From the cell containing the given text, extract its center point as [X, Y] coordinate. 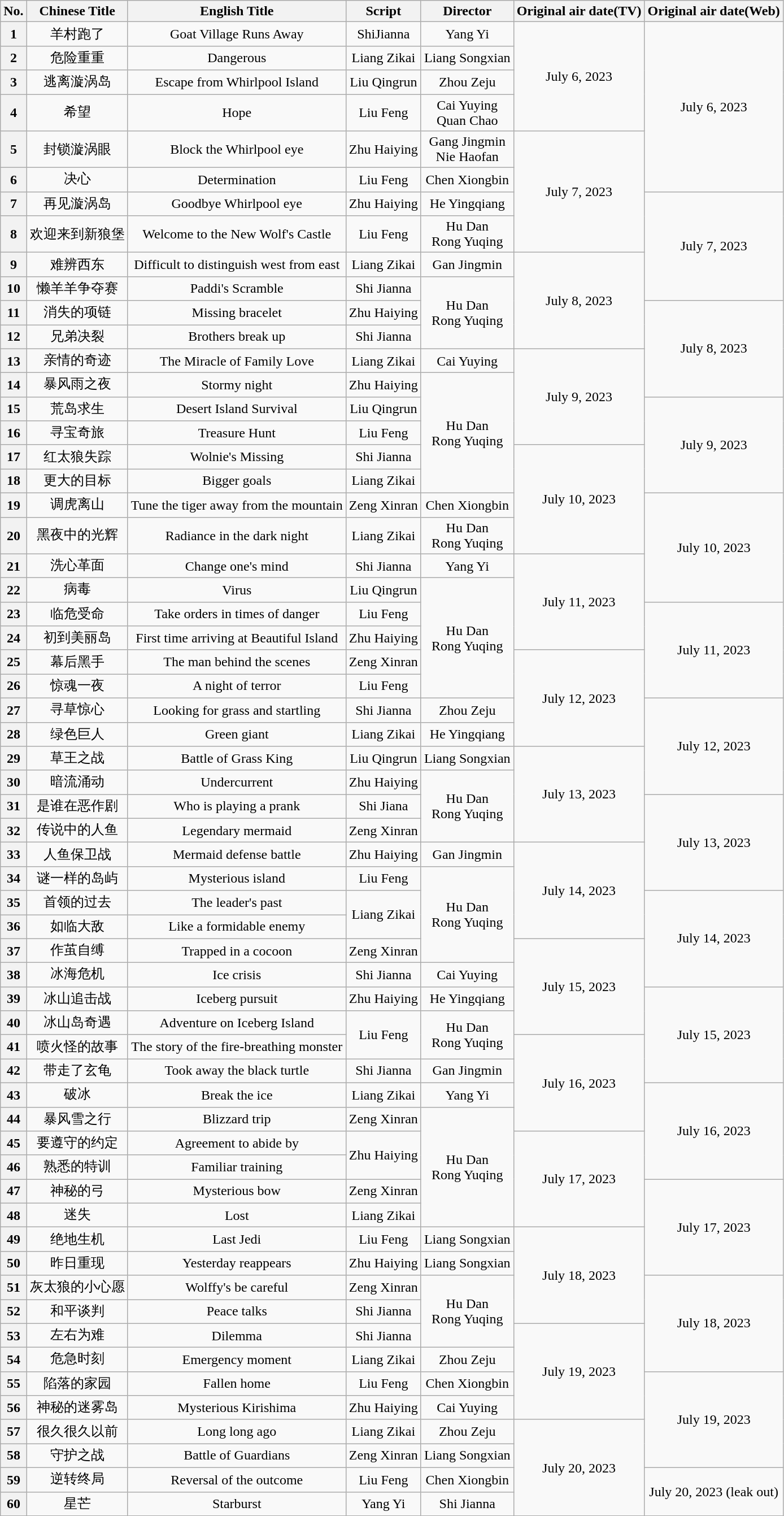
19 [14, 505]
再见漩涡岛 [77, 203]
Virus [237, 590]
40 [14, 1023]
22 [14, 590]
Last Jedi [237, 1240]
Emergency moment [237, 1359]
Goodbye Whirlpool eye [237, 203]
星芒 [77, 1504]
Bigger goals [237, 481]
Director [467, 11]
Mysterious bow [237, 1191]
27 [14, 710]
黑夜中的光辉 [77, 536]
作茧自缚 [77, 950]
Mermaid defense battle [237, 854]
Hope [237, 112]
July 20, 2023 (leak out) [714, 1492]
喷火怪的故事 [77, 1046]
60 [14, 1504]
要遵守的约定 [77, 1144]
23 [14, 614]
12 [14, 337]
Undercurrent [237, 782]
Battle of Guardians [237, 1456]
Mysterious Kirishima [237, 1408]
47 [14, 1191]
Dilemma [237, 1336]
Missing bracelet [237, 313]
24 [14, 638]
6 [14, 180]
58 [14, 1456]
Who is playing a prank [237, 807]
Break the ice [237, 1095]
Script [383, 11]
和平谈判 [77, 1312]
Iceberg pursuit [237, 999]
羊村跑了 [77, 34]
44 [14, 1119]
First time arriving at Beautiful Island [237, 638]
39 [14, 999]
Gang JingminNie Haofan [467, 149]
32 [14, 831]
59 [14, 1479]
Cai YuyingQuan Chao [467, 112]
26 [14, 686]
神秘的迷雾岛 [77, 1408]
A night of terror [237, 686]
神秘的弓 [77, 1191]
57 [14, 1432]
41 [14, 1046]
逆转终局 [77, 1479]
35 [14, 903]
56 [14, 1408]
13 [14, 360]
Legendary mermaid [237, 831]
更大的目标 [77, 481]
2 [14, 58]
Original air date(TV) [579, 11]
封锁漩涡眼 [77, 149]
Battle of Grass King [237, 758]
草王之战 [77, 758]
Brothers break up [237, 337]
Paddi's Scramble [237, 288]
希望 [77, 112]
11 [14, 313]
Blizzard trip [237, 1119]
谜一样的岛屿 [77, 878]
53 [14, 1336]
4 [14, 112]
人鱼保卫战 [77, 854]
Dangerous [237, 58]
Trapped in a cocoon [237, 950]
守护之战 [77, 1456]
8 [14, 234]
很久很久以前 [77, 1432]
July 20, 2023 [579, 1467]
Desert Island Survival [237, 409]
危险重重 [77, 58]
55 [14, 1383]
28 [14, 735]
冰海危机 [77, 975]
Looking for grass and startling [237, 710]
No. [14, 11]
50 [14, 1263]
调虎离山 [77, 505]
是谁在恶作剧 [77, 807]
初到美丽岛 [77, 638]
带走了玄龟 [77, 1071]
14 [14, 385]
亲情的奇迹 [77, 360]
绿色巨人 [77, 735]
Took away the black turtle [237, 1071]
首领的过去 [77, 903]
Original air date(Web) [714, 11]
51 [14, 1287]
43 [14, 1095]
Adventure on Iceberg Island [237, 1023]
Chinese Title [77, 11]
传说中的人鱼 [77, 831]
暗流涌动 [77, 782]
Agreement to abide by [237, 1144]
46 [14, 1167]
暴风雨之夜 [77, 385]
45 [14, 1144]
冰山岛奇遇 [77, 1023]
37 [14, 950]
48 [14, 1215]
33 [14, 854]
Reversal of the outcome [237, 1479]
Long long ago [237, 1432]
昨日重现 [77, 1263]
1 [14, 34]
Peace talks [237, 1312]
English Title [237, 11]
7 [14, 203]
灰太狼的小心愿 [77, 1287]
17 [14, 457]
病毒 [77, 590]
Treasure Hunt [237, 433]
熟悉的特训 [77, 1167]
欢迎来到新狼堡 [77, 234]
绝地生机 [77, 1240]
Fallen home [237, 1383]
The man behind the scenes [237, 662]
30 [14, 782]
42 [14, 1071]
Goat Village Runs Away [237, 34]
Stormy night [237, 385]
9 [14, 264]
惊魂一夜 [77, 686]
Change one's mind [237, 566]
兄弟决裂 [77, 337]
Difficult to distinguish west from east [237, 264]
The Miracle of Family Love [237, 360]
Green giant [237, 735]
29 [14, 758]
5 [14, 149]
52 [14, 1312]
Mysterious island [237, 878]
Determination [237, 180]
54 [14, 1359]
31 [14, 807]
暴风雪之行 [77, 1119]
Take orders in times of danger [237, 614]
红太狼失踪 [77, 457]
难辨西东 [77, 264]
10 [14, 288]
21 [14, 566]
Block the Whirlpool eye [237, 149]
Wolnie's Missing [237, 457]
危急时刻 [77, 1359]
冰山追击战 [77, 999]
Yesterday reappears [237, 1263]
荒岛求生 [77, 409]
36 [14, 927]
寻草惊心 [77, 710]
决心 [77, 180]
15 [14, 409]
Wolffy's be careful [237, 1287]
The story of the fire-breathing monster [237, 1046]
20 [14, 536]
38 [14, 975]
幕后黑手 [77, 662]
Welcome to the New Wolf's Castle [237, 234]
3 [14, 82]
左右为难 [77, 1336]
34 [14, 878]
16 [14, 433]
25 [14, 662]
懒羊羊争夺赛 [77, 288]
Starburst [237, 1504]
Familiar training [237, 1167]
逃离漩涡岛 [77, 82]
Ice crisis [237, 975]
18 [14, 481]
消失的项链 [77, 313]
Tune the tiger away from the mountain [237, 505]
Radiance in the dark night [237, 536]
破冰 [77, 1095]
Escape from Whirlpool Island [237, 82]
洗心革面 [77, 566]
49 [14, 1240]
Shi Jiana [383, 807]
迷失 [77, 1215]
寻宝奇旅 [77, 433]
Like a formidable enemy [237, 927]
如临大敌 [77, 927]
The leader's past [237, 903]
临危受命 [77, 614]
ShiJianna [383, 34]
陷落的家园 [77, 1383]
Lost [237, 1215]
